Determine the [X, Y] coordinate at the center of the cell enclosing the given text.  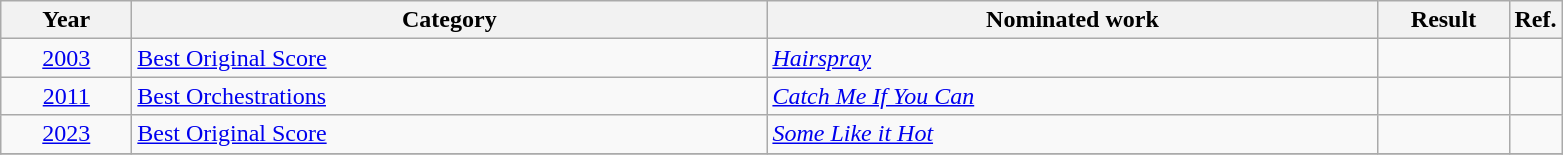
Result [1444, 20]
2023 [66, 134]
2003 [66, 58]
Best Orchestrations [450, 96]
Some Like it Hot [1072, 134]
Ref. [1536, 20]
Catch Me If You Can [1072, 96]
Hairspray [1072, 58]
Nominated work [1072, 20]
Year [66, 20]
Category [450, 20]
2011 [66, 96]
